Find where the given text appears and provide that cell's center as [X, Y] coordinate. 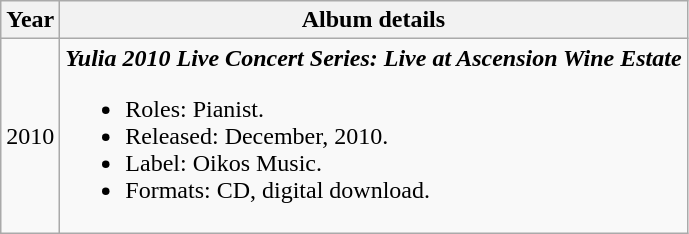
Album details [374, 20]
2010 [30, 136]
Year [30, 20]
